Identify which cell holds the provided text, then report its [x, y] central coordinate. 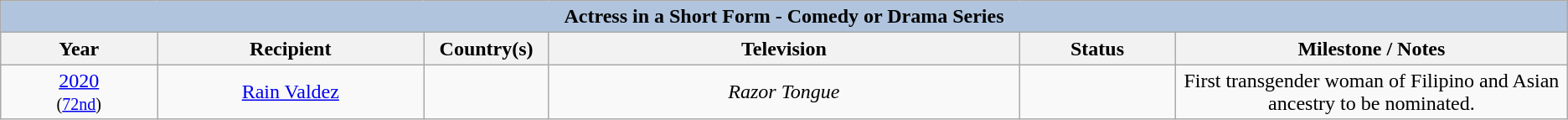
Television [784, 49]
First transgender woman of Filipino and Asian ancestry to be nominated. [1372, 92]
Actress in a Short Form - Comedy or Drama Series [784, 17]
Razor Tongue [784, 92]
Country(s) [487, 49]
Status [1097, 49]
Rain Valdez [291, 92]
Year [79, 49]
Recipient [291, 49]
2020(72nd) [79, 92]
Milestone / Notes [1372, 49]
